Provide the (X, Y) coordinate of the cell's center where the given text is located.  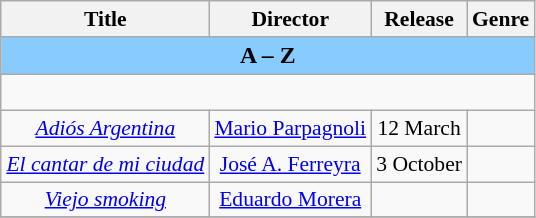
Mario Parpagnoli (290, 129)
A – Z (268, 56)
José A. Ferreyra (290, 164)
Adiós Argentina (105, 129)
Eduardo Morera (290, 200)
3 October (419, 164)
Genre (500, 19)
El cantar de mi ciudad (105, 164)
Title (105, 19)
Director (290, 19)
12 March (419, 129)
Viejo smoking (105, 200)
Release (419, 19)
